For the text-containing cell, return its midpoint in (X, Y) coordinate format. 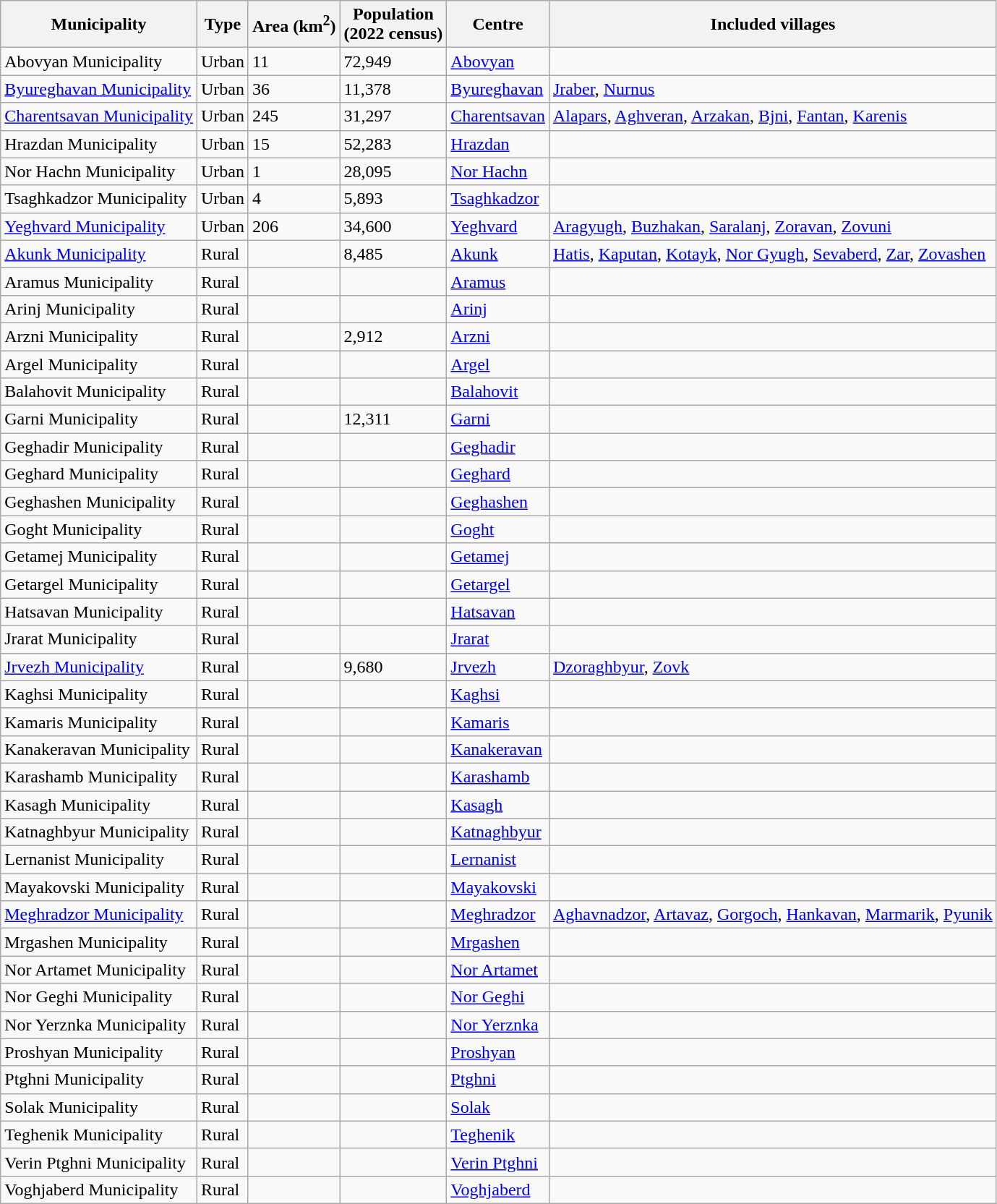
Goght (498, 529)
28,095 (393, 171)
4 (294, 199)
Yeghvard Municipality (99, 226)
Karashamb Municipality (99, 777)
Getamej (498, 557)
Abovyan (498, 61)
Meghradzor (498, 915)
Garni (498, 419)
Abovyan Municipality (99, 61)
2,912 (393, 336)
5,893 (393, 199)
Voghjaberd (498, 1190)
Centre (498, 25)
Arzni (498, 336)
Included villages (772, 25)
Solak Municipality (99, 1107)
Teghenik (498, 1135)
Jrvezh (498, 667)
Solak (498, 1107)
Kasagh Municipality (99, 805)
Proshyan Municipality (99, 1052)
Lernanist (498, 860)
Lernanist Municipality (99, 860)
Arzni Municipality (99, 336)
Municipality (99, 25)
Nor Hachn Municipality (99, 171)
Kanakeravan Municipality (99, 749)
Type (223, 25)
Nor Artamet Municipality (99, 970)
Area (km2) (294, 25)
Kamaris Municipality (99, 722)
Charentsavan Municipality (99, 116)
Mayakovski Municipality (99, 887)
Hrazdan Municipality (99, 144)
Nor Yerznka (498, 1025)
245 (294, 116)
Jraber, Nurnus (772, 89)
12,311 (393, 419)
Hatsavan (498, 612)
Getamej Municipality (99, 557)
Charentsavan (498, 116)
Getargel (498, 584)
Kaghsi Municipality (99, 694)
Geghard (498, 474)
Byureghavan (498, 89)
8,485 (393, 254)
Verin Ptghni (498, 1162)
Geghadir (498, 447)
9,680 (393, 667)
Mrgashen Municipality (99, 942)
Population(2022 census) (393, 25)
Nor Yerznka Municipality (99, 1025)
Hrazdan (498, 144)
36 (294, 89)
Nor Geghi Municipality (99, 997)
Ptghni Municipality (99, 1080)
Jrvezh Municipality (99, 667)
Nor Hachn (498, 171)
1 (294, 171)
11 (294, 61)
Argel (498, 364)
Getargel Municipality (99, 584)
Proshyan (498, 1052)
206 (294, 226)
Aragyugh, Buzhakan, Saralanj, Zoravan, Zovuni (772, 226)
72,949 (393, 61)
Alapars, Aghveran, Arzakan, Bjni, Fantan, Karenis (772, 116)
Balahovit Municipality (99, 392)
Hatsavan Municipality (99, 612)
Arinj Municipality (99, 309)
Akunk Municipality (99, 254)
Tsaghkadzor (498, 199)
Ptghni (498, 1080)
Jrarat (498, 639)
Balahovit (498, 392)
Aramus (498, 281)
52,283 (393, 144)
Geghashen (498, 502)
Nor Artamet (498, 970)
Yeghvard (498, 226)
Kanakeravan (498, 749)
Kamaris (498, 722)
Katnaghbyur (498, 832)
Garni Municipality (99, 419)
Katnaghbyur Municipality (99, 832)
Kaghsi (498, 694)
Argel Municipality (99, 364)
Aramus Municipality (99, 281)
Mayakovski (498, 887)
15 (294, 144)
Tsaghkadzor Municipality (99, 199)
Geghashen Municipality (99, 502)
Goght Municipality (99, 529)
Byureghavan Municipality (99, 89)
Mrgashen (498, 942)
Verin Ptghni Municipality (99, 1162)
Jrarat Municipality (99, 639)
Kasagh (498, 805)
Akunk (498, 254)
31,297 (393, 116)
Teghenik Municipality (99, 1135)
11,378 (393, 89)
Geghadir Municipality (99, 447)
Arinj (498, 309)
Meghradzor Municipality (99, 915)
Hatis, Kaputan, Kotayk, Nor Gyugh, Sevaberd, Zar, Zovashen (772, 254)
Nor Geghi (498, 997)
34,600 (393, 226)
Geghard Municipality (99, 474)
Voghjaberd Municipality (99, 1190)
Dzoraghbyur, Zovk (772, 667)
Aghavnadzor, Artavaz, Gorgoch, Hankavan, Marmarik, Pyunik (772, 915)
Karashamb (498, 777)
